Scan for the cell matching the given text and deliver its (X, Y) coordinate at center. 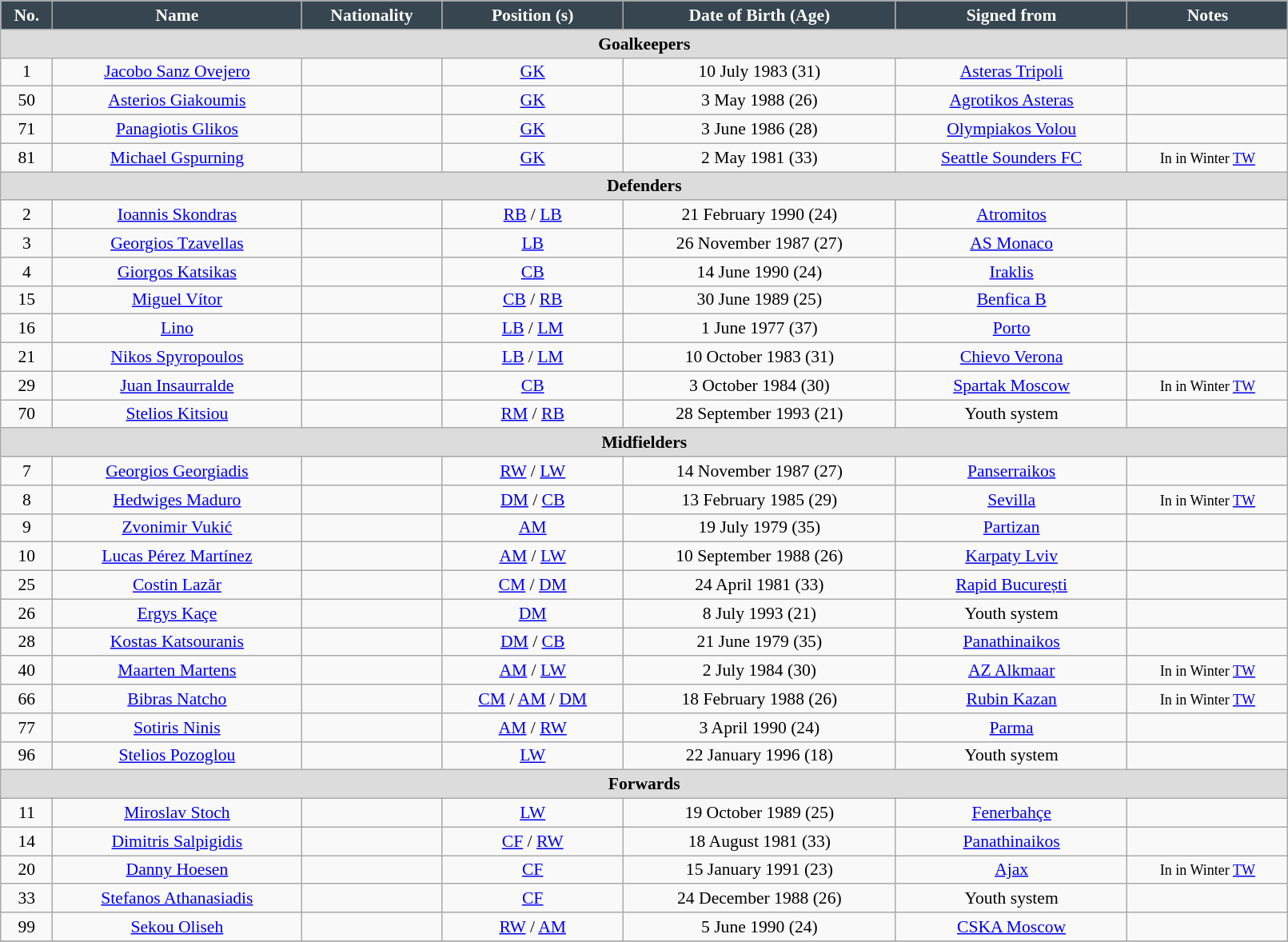
CM / DM (532, 585)
19 July 1979 (35) (760, 528)
Parma (1011, 728)
Georgios Georgiadis (177, 471)
22 January 1996 (18) (760, 756)
14 (27, 841)
13 February 1985 (29) (760, 500)
21 June 1979 (35) (760, 642)
Georgios Tzavellas (177, 243)
Bibras Natcho (177, 699)
Ergys Kaçe (177, 613)
Nikos Spyropoulos (177, 357)
Porto (1011, 329)
4 (27, 272)
AS Monaco (1011, 243)
14 June 1990 (24) (760, 272)
Benfica B (1011, 300)
Fenerbahçe (1011, 813)
3 (27, 243)
70 (27, 414)
Panserraikos (1011, 471)
7 (27, 471)
28 September 1993 (21) (760, 414)
Asteras Tripoli (1011, 72)
99 (27, 927)
CSKA Moscow (1011, 927)
Signed from (1011, 15)
24 December 1988 (26) (760, 899)
24 April 1981 (33) (760, 585)
3 October 1984 (30) (760, 385)
Stefanos Athanasiadis (177, 899)
16 (27, 329)
RW / AM (532, 927)
1 June 1977 (37) (760, 329)
Michael Gspurning (177, 158)
Kostas Katsouranis (177, 642)
Lucas Pérez Martínez (177, 557)
50 (27, 101)
77 (27, 728)
Rapid București (1011, 585)
21 February 1990 (24) (760, 215)
10 October 1983 (31) (760, 357)
Lino (177, 329)
Maarten Martens (177, 671)
Danny Hoesen (177, 870)
Defenders (644, 186)
Nationality (372, 15)
15 (27, 300)
RW / LW (532, 471)
2 May 1981 (33) (760, 158)
26 November 1987 (27) (760, 243)
Juan Insaurralde (177, 385)
DM (532, 613)
AM / RW (532, 728)
29 (27, 385)
20 (27, 870)
28 (27, 642)
40 (27, 671)
AZ Alkmaar (1011, 671)
25 (27, 585)
2 (27, 215)
Costin Lazăr (177, 585)
Seattle Sounders FC (1011, 158)
Sevilla (1011, 500)
5 June 1990 (24) (760, 927)
71 (27, 130)
15 January 1991 (23) (760, 870)
Jacobo Sanz Ovejero (177, 72)
10 (27, 557)
Miguel Vítor (177, 300)
19 October 1989 (25) (760, 813)
Ajax (1011, 870)
8 July 1993 (21) (760, 613)
CB / RB (532, 300)
Hedwiges Maduro (177, 500)
Goalkeepers (644, 44)
Asterios Giakoumis (177, 101)
Stelios Kitsiou (177, 414)
Sotiris Ninis (177, 728)
3 May 1988 (26) (760, 101)
33 (27, 899)
No. (27, 15)
Iraklis (1011, 272)
81 (27, 158)
96 (27, 756)
2 July 1984 (30) (760, 671)
Name (177, 15)
Chievo Verona (1011, 357)
Forwards (644, 784)
3 April 1990 (24) (760, 728)
Position (s) (532, 15)
30 June 1989 (25) (760, 300)
Notes (1207, 15)
26 (27, 613)
10 July 1983 (31) (760, 72)
10 September 1988 (26) (760, 557)
Spartak Moscow (1011, 385)
Ioannis Skondras (177, 215)
Zvonimir Vukić (177, 528)
Midfielders (644, 443)
Agrotikos Asteras (1011, 101)
9 (27, 528)
Olympiakos Volou (1011, 130)
18 August 1981 (33) (760, 841)
Partizan (1011, 528)
Stelios Pozoglou (177, 756)
AM (532, 528)
Giorgos Katsikas (177, 272)
CF / RW (532, 841)
RM / RB (532, 414)
Panagiotis Glikos (177, 130)
Date of Birth (Age) (760, 15)
Sekou Oliseh (177, 927)
3 June 1986 (28) (760, 130)
66 (27, 699)
Miroslav Stoch (177, 813)
18 February 1988 (26) (760, 699)
CM / AM / DM (532, 699)
8 (27, 500)
21 (27, 357)
1 (27, 72)
Karpaty Lviv (1011, 557)
LB (532, 243)
RB / LB (532, 215)
Atromitos (1011, 215)
Dimitris Salpigidis (177, 841)
Rubin Kazan (1011, 699)
11 (27, 813)
14 November 1987 (27) (760, 471)
